Find where the given text appears and provide that cell's center as [x, y] coordinate. 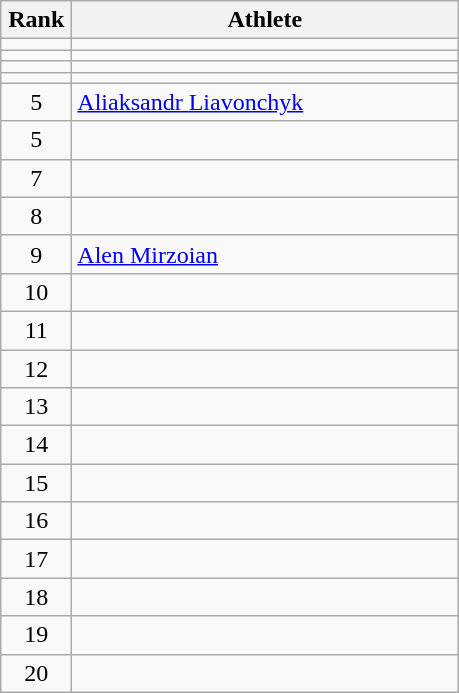
11 [36, 330]
8 [36, 216]
10 [36, 292]
Aliaksandr Liavonchyk [265, 102]
Alen Mirzoian [265, 254]
12 [36, 369]
15 [36, 483]
9 [36, 254]
19 [36, 635]
18 [36, 597]
17 [36, 559]
20 [36, 673]
Rank [36, 20]
7 [36, 178]
14 [36, 445]
13 [36, 407]
16 [36, 521]
Athlete [265, 20]
